Determine the (X, Y) coordinate at the center of the cell enclosing the given text.  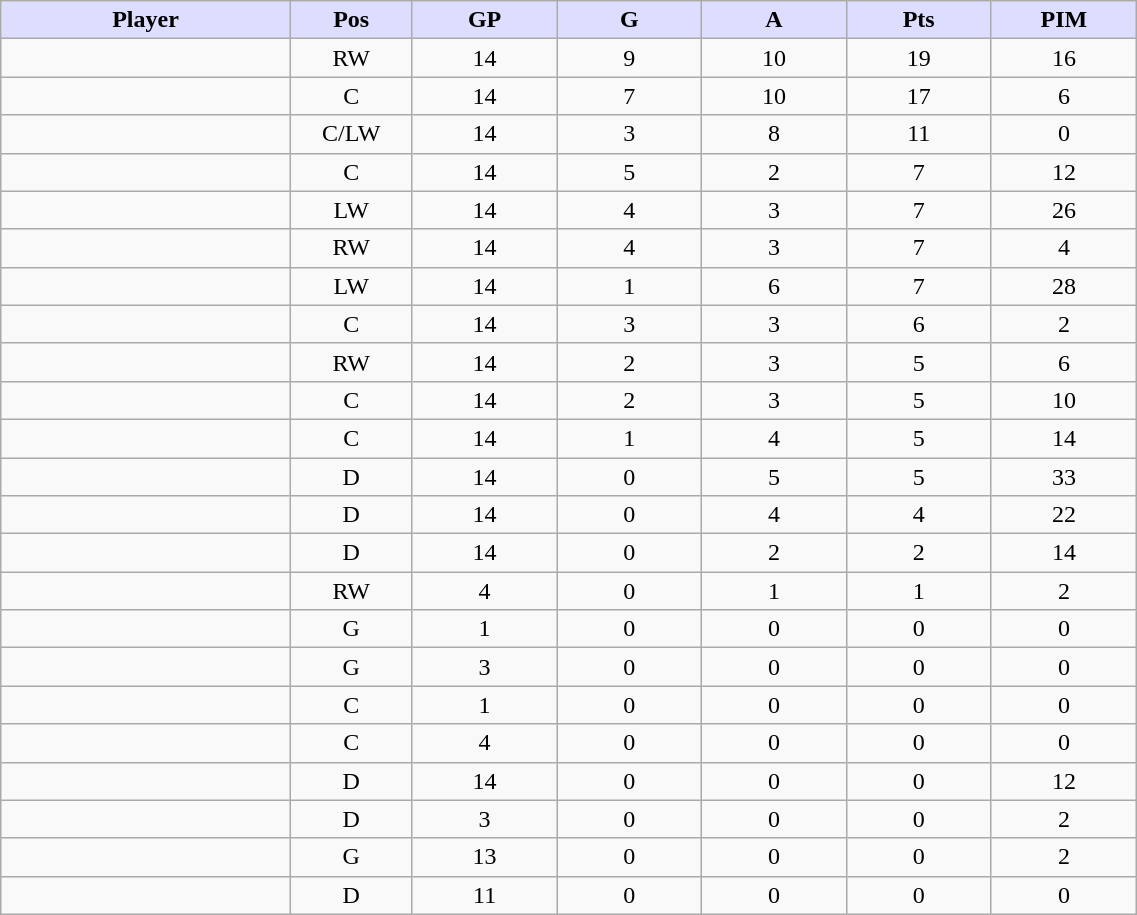
8 (774, 134)
26 (1064, 210)
Pos (351, 20)
19 (918, 58)
Player (146, 20)
C/LW (351, 134)
A (774, 20)
33 (1064, 477)
28 (1064, 286)
9 (630, 58)
22 (1064, 515)
16 (1064, 58)
13 (484, 857)
GP (484, 20)
Pts (918, 20)
PIM (1064, 20)
17 (918, 96)
